Extract the (X, Y) coordinate from the center of the cell holding the provided text.  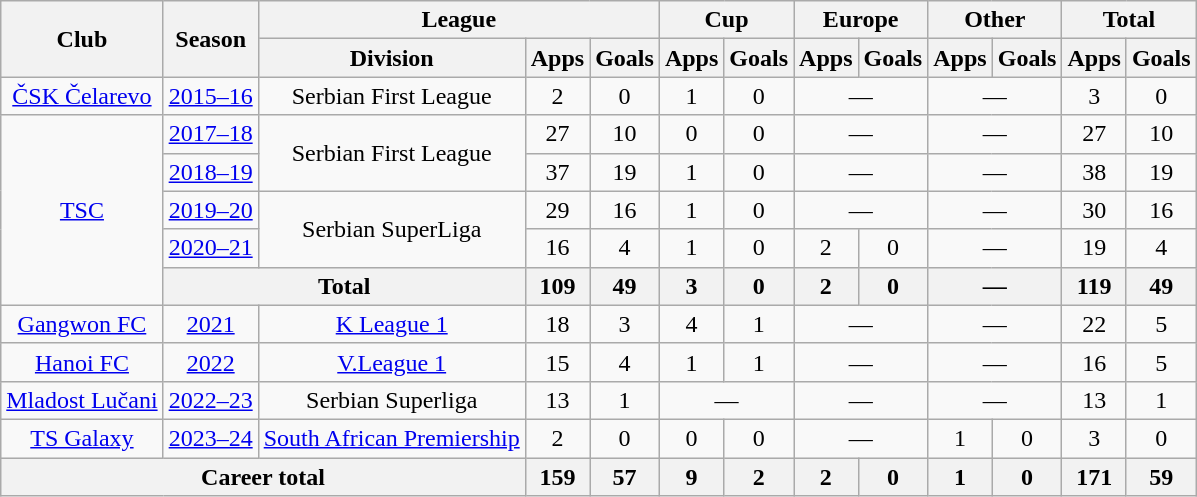
Mladost Lučani (82, 400)
2022 (210, 362)
38 (1094, 172)
159 (557, 477)
Serbian Superliga (392, 400)
Career total (263, 477)
29 (557, 210)
ČSK Čelarevo (82, 96)
TS Galaxy (82, 438)
119 (1094, 286)
Gangwon FC (82, 324)
2018–19 (210, 172)
18 (557, 324)
2022–23 (210, 400)
Serbian SuperLiga (392, 229)
2021 (210, 324)
V.League 1 (392, 362)
2019–20 (210, 210)
109 (557, 286)
37 (557, 172)
2020–21 (210, 248)
171 (1094, 477)
Division (392, 58)
2017–18 (210, 134)
K League 1 (392, 324)
Other (995, 20)
2015–16 (210, 96)
South African Premiership (392, 438)
22 (1094, 324)
30 (1094, 210)
9 (691, 477)
Club (82, 39)
15 (557, 362)
Season (210, 39)
League (458, 20)
TSC (82, 210)
Cup (726, 20)
Europe (861, 20)
59 (1161, 477)
Hanoi FC (82, 362)
57 (625, 477)
2023–24 (210, 438)
